Search for the cell housing the specified text and yield its [X, Y] center coordinate. 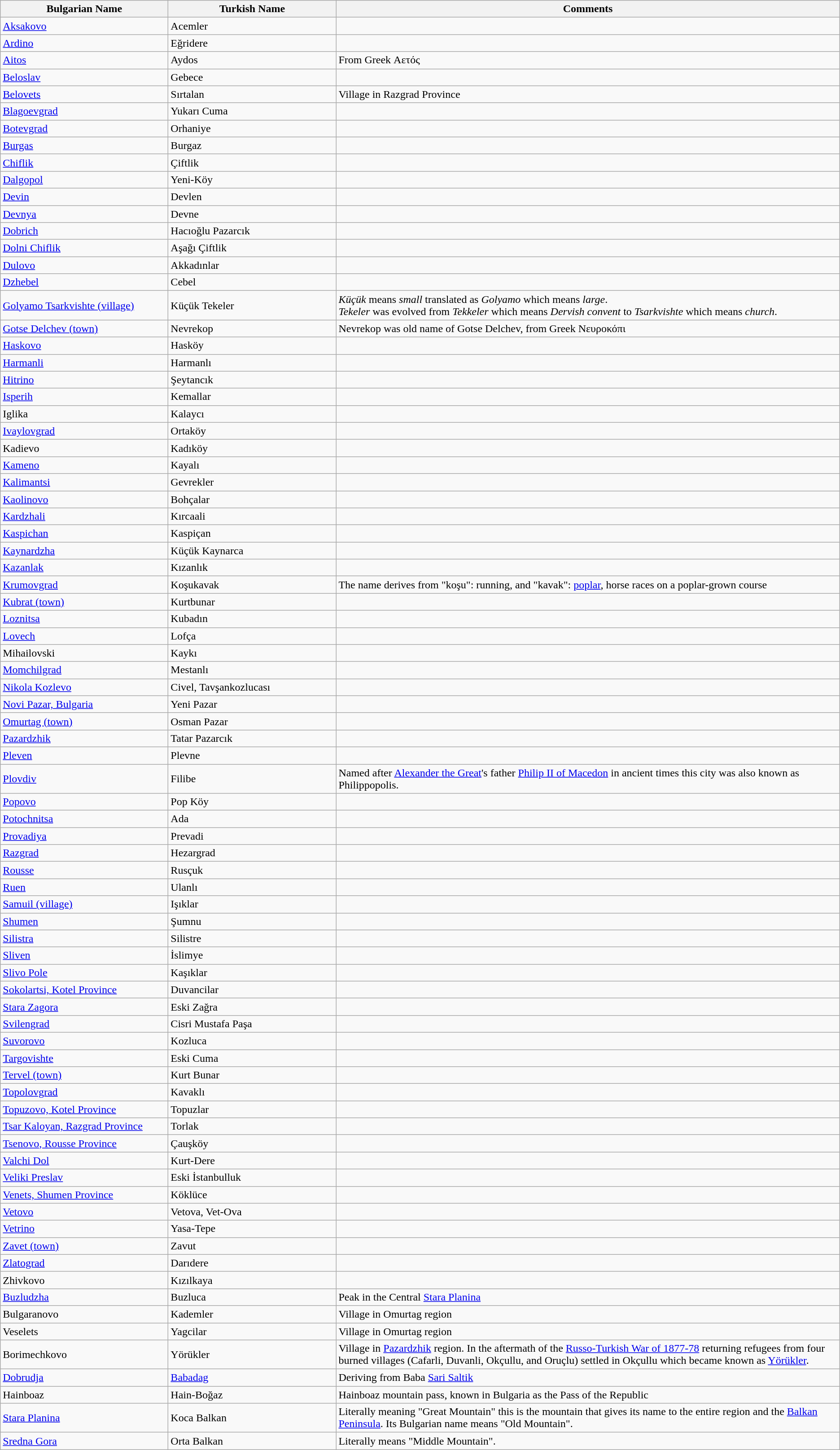
Akkadınlar [252, 265]
Topuzovo, Kotel Province [84, 1109]
Borimechkovo [84, 1354]
Dobrich [84, 231]
Kademler [252, 1314]
Kazanlak [84, 568]
Babadag [252, 1378]
Venets, Shumen Province [84, 1195]
Rousse [84, 870]
Duvancilar [252, 990]
Yagcilar [252, 1332]
Orta Balkan [252, 1441]
Novi Pazar, Bulgaria [84, 704]
Buzludzha [84, 1297]
Silistra [84, 938]
Beloslav [84, 77]
Kaolinovo [84, 499]
Dobrudja [84, 1378]
Küçük Tekeler [252, 305]
Zhivkovo [84, 1280]
Acemler [252, 26]
Provadiya [84, 836]
Vetova, Vet-Ova [252, 1212]
Kaşıklar [252, 973]
Yeni Pazar [252, 704]
Kameno [84, 465]
Potochnitsa [84, 819]
Çiftlik [252, 162]
Kurt-Dere [252, 1161]
Kaynardzha [84, 551]
Turkish Name [252, 9]
Plovdiv [84, 778]
Momchilgrad [84, 670]
Kadievo [84, 448]
Samuil (village) [84, 904]
Topolovgrad [84, 1092]
Devne [252, 214]
Burgaz [252, 145]
Eğridere [252, 43]
Köklüce [252, 1195]
Blagoevgrad [84, 111]
Dolni Chiflik [84, 248]
Eski Zağra [252, 1007]
Village in Razgrad Province [588, 94]
Svilengrad [84, 1024]
Bohçalar [252, 499]
Peak in the Central Stara Planina [588, 1297]
Yukarı Cuma [252, 111]
Harmanlı [252, 363]
Aitos [84, 60]
Dzhebel [84, 282]
The name derives from "koşu": running, and "kavak": poplar, horse races on a poplar-grown course [588, 585]
Vetrino [84, 1229]
Eski İstanbulluk [252, 1178]
Mihailovski [84, 653]
Kubrat (town) [84, 602]
Kayalı [252, 465]
Ulanlı [252, 887]
Haskovo [84, 346]
Işıklar [252, 904]
Kavaklı [252, 1092]
Hainboaz [84, 1395]
Chiflik [84, 162]
Kemallar [252, 397]
Cebel [252, 282]
Sırtalan [252, 94]
Dalgopol [84, 180]
Deriving from Baba Sari Saltik [588, 1378]
Loznitsa [84, 619]
Kaspichan [84, 534]
Kurtbunar [252, 602]
Filibe [252, 778]
Zavet (town) [84, 1246]
İslimye [252, 955]
Vetovo [84, 1212]
Sokolartsi, Kotel Province [84, 990]
Hacıoğlu Pazarcık [252, 231]
Sredna Gora [84, 1441]
Plevne [252, 755]
Tervel (town) [84, 1075]
Devlen [252, 197]
Kadıköy [252, 448]
Valchi Dol [84, 1161]
Hezargrad [252, 853]
Botevgrad [84, 128]
Hainboaz mountain pass, known in Bulgaria as the Pass of the Republic [588, 1395]
Veselets [84, 1332]
Slivo Pole [84, 973]
Ruen [84, 887]
Kardzhali [84, 517]
Isperih [84, 397]
Gotse Delchev (town) [84, 329]
Osman Pazar [252, 721]
Lofça [252, 636]
Bulgaranovo [84, 1314]
Omurtag (town) [84, 721]
Kubadın [252, 619]
Krumovgrad [84, 585]
Pop Köy [252, 802]
Mestanlı [252, 670]
Yasa-Tepe [252, 1229]
Veliki Preslav [84, 1178]
Tatar Pazarcık [252, 738]
Bulgarian Name [84, 9]
Kaykı [252, 653]
Golyamo Tsarkvishte (village) [84, 305]
Aşağı Çiftlik [252, 248]
Şumnu [252, 921]
Kırcaali [252, 517]
Kozluca [252, 1041]
Küçük Kaynarca [252, 551]
Hitrino [84, 380]
Kalaycı [252, 414]
From Greek Αετός [588, 60]
Torlak [252, 1126]
Koca Balkan [252, 1418]
Razgrad [84, 853]
Kızılkaya [252, 1280]
Tsenovo, Rousse Province [84, 1143]
Burgas [84, 145]
Stara Zagora [84, 1007]
Sliven [84, 955]
Hasköy [252, 346]
Rusçuk [252, 870]
Popovo [84, 802]
Darıdere [252, 1263]
Gevrekler [252, 482]
Yeni-Köy [252, 180]
Zlatograd [84, 1263]
Dulovo [84, 265]
Yörükler [252, 1354]
Pazardzhik [84, 738]
Literally means "Middle Mountain". [588, 1441]
Hain-Boğaz [252, 1395]
Çauşköy [252, 1143]
Iglika [84, 414]
Tsar Kaloyan, Razgrad Province [84, 1126]
Ivaylovgrad [84, 431]
Pleven [84, 755]
Nevrekop was old name of Gotse Delchev, from Greek Νευροκόπι [588, 329]
Şeytancık [252, 380]
Eski Cuma [252, 1058]
Civel, Tavşankozlucası [252, 687]
Prevadi [252, 836]
Devnya [84, 214]
Ada [252, 819]
Gebece [252, 77]
Nevrekop [252, 329]
Harmanli [84, 363]
Devin [84, 197]
Ardino [84, 43]
Kurt Bunar [252, 1075]
Kızanlık [252, 568]
Kaspiçan [252, 534]
Stara Planina [84, 1418]
Targovishte [84, 1058]
Named after Alexander the Great's father Philip II of Macedon in ancient times this city was also known as Philippopolis. [588, 778]
Aydos [252, 60]
Kalimantsi [84, 482]
Zavut [252, 1246]
Suvorovo [84, 1041]
Belovets [84, 94]
Silistre [252, 938]
Comments [588, 9]
Aksakovo [84, 26]
Buzluca [252, 1297]
Shumen [84, 921]
Cisri Mustafa Paşa [252, 1024]
Lovech [84, 636]
Ortaköy [252, 431]
Koşukavak [252, 585]
Nikola Kozlevo [84, 687]
Topuzlar [252, 1109]
Orhaniye [252, 128]
